Provide the (x, y) coordinate of the cell's center where the given text is located.  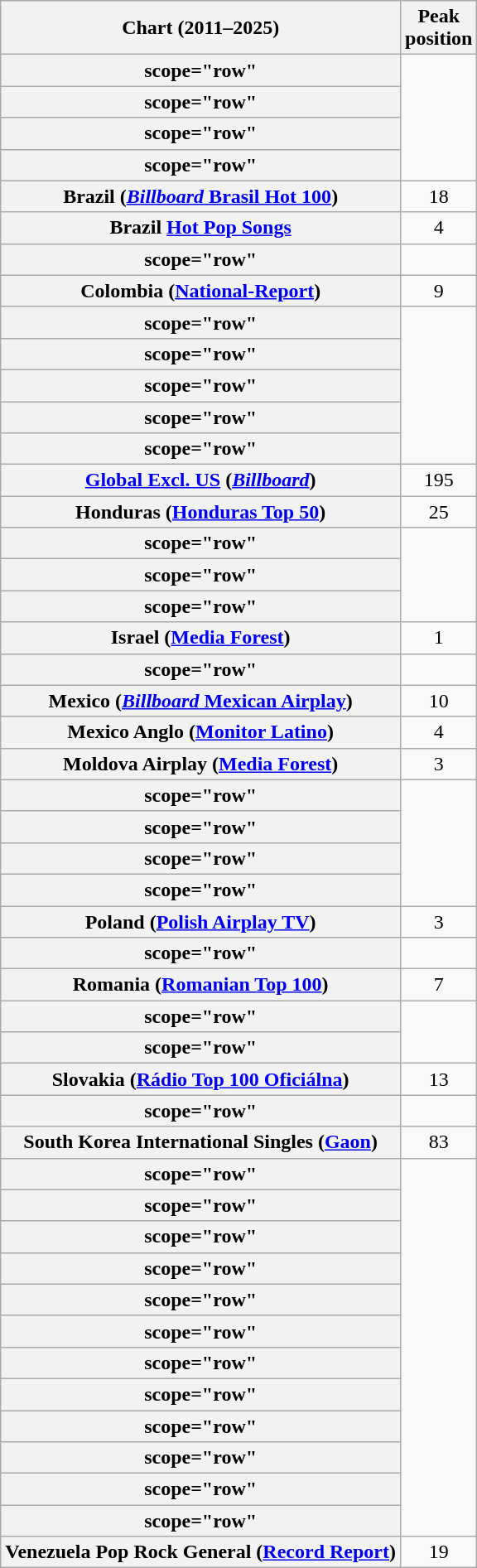
Chart (2011–2025) (200, 28)
18 (439, 196)
Global Excl. US (Billboard) (200, 480)
1 (439, 638)
83 (439, 1142)
Peakposition (439, 28)
Moldova Airplay (Media Forest) (200, 764)
Slovakia (Rádio Top 100 Oficiálna) (200, 1079)
Mexico Anglo (Monitor Latino) (200, 732)
Mexico (Billboard Mexican Airplay) (200, 701)
19 (439, 1552)
9 (439, 291)
Poland (Polish Airplay TV) (200, 922)
Colombia (National-Report) (200, 291)
South Korea International Singles (Gaon) (200, 1142)
13 (439, 1079)
Venezuela Pop Rock General (Record Report) (200, 1552)
Brazil (Billboard Brasil Hot 100) (200, 196)
10 (439, 701)
25 (439, 512)
195 (439, 480)
Brazil Hot Pop Songs (200, 228)
7 (439, 985)
Romania (Romanian Top 100) (200, 985)
Israel (Media Forest) (200, 638)
Honduras (Honduras Top 50) (200, 512)
